Output the [X, Y] coordinate of the center of the cell containing the given text.  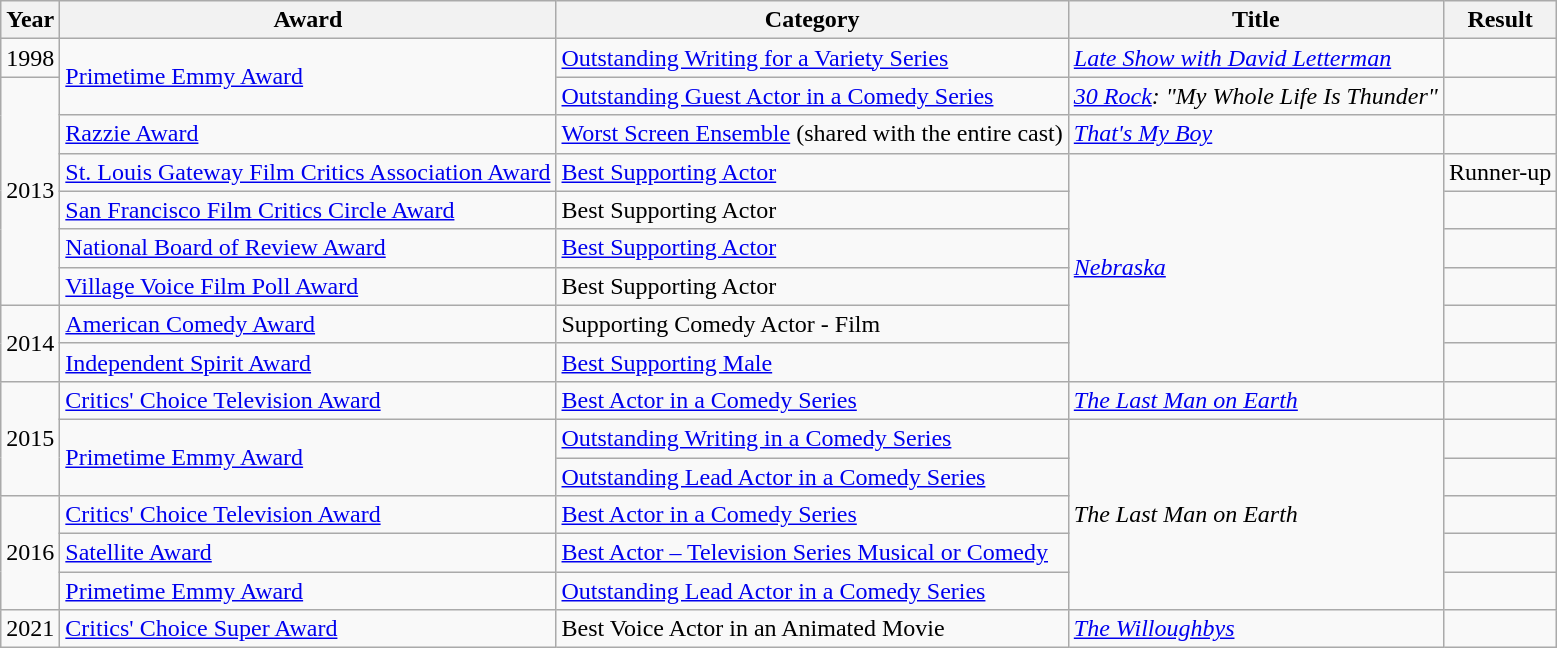
Critics' Choice Super Award [308, 629]
2013 [30, 191]
American Comedy Award [308, 324]
Year [30, 20]
2016 [30, 553]
Worst Screen Ensemble (shared with the entire cast) [812, 134]
Outstanding Writing for a Variety Series [812, 58]
Category [812, 20]
Best Supporting Male [812, 362]
Late Show with David Letterman [1256, 58]
The Willoughbys [1256, 629]
That's My Boy [1256, 134]
Title [1256, 20]
Award [308, 20]
1998 [30, 58]
2014 [30, 343]
2021 [30, 629]
Village Voice Film Poll Award [308, 286]
St. Louis Gateway Film Critics Association Award [308, 172]
Outstanding Writing in a Comedy Series [812, 438]
Razzie Award [308, 134]
Best Actor – Television Series Musical or Comedy [812, 553]
San Francisco Film Critics Circle Award [308, 210]
Best Voice Actor in an Animated Movie [812, 629]
Result [1500, 20]
2015 [30, 438]
Runner-up [1500, 172]
National Board of Review Award [308, 248]
Nebraska [1256, 267]
Satellite Award [308, 553]
Independent Spirit Award [308, 362]
30 Rock: "My Whole Life Is Thunder" [1256, 96]
Outstanding Guest Actor in a Comedy Series [812, 96]
Supporting Comedy Actor - Film [812, 324]
